For the text-containing cell, return its midpoint in (X, Y) coordinate format. 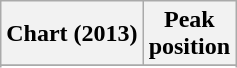
Peakposition (189, 34)
Chart (2013) (72, 34)
